For the text-containing cell, return its midpoint in [x, y] coordinate format. 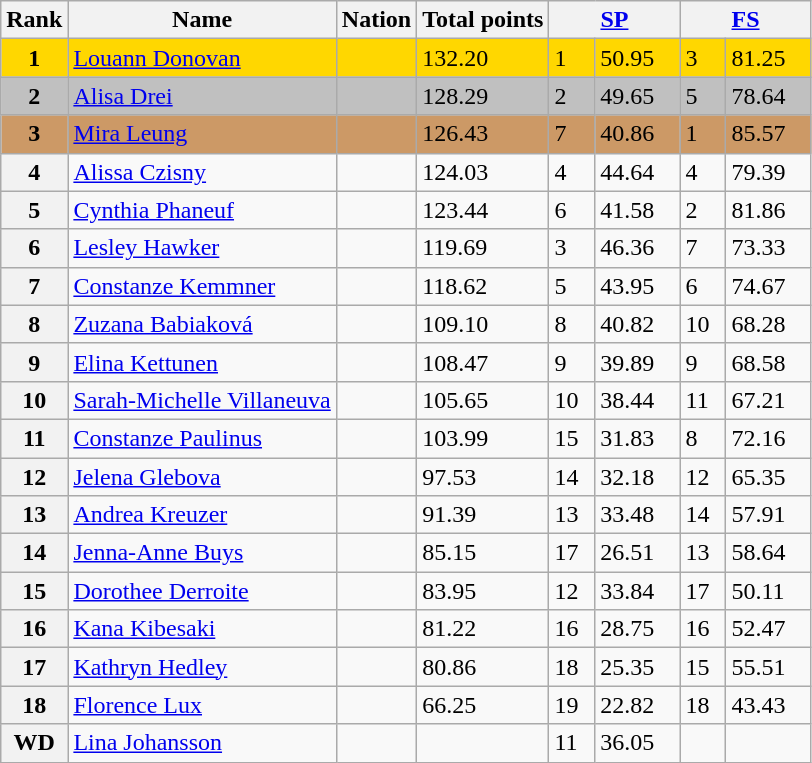
79.39 [768, 172]
31.83 [638, 438]
19 [572, 705]
Kathryn Hedley [202, 667]
66.25 [483, 705]
78.64 [768, 96]
58.64 [768, 553]
109.10 [483, 324]
40.82 [638, 324]
46.36 [638, 248]
73.33 [768, 248]
52.47 [768, 629]
Alisa Drei [202, 96]
Jelena Glebova [202, 477]
36.05 [638, 743]
Nation [376, 20]
Zuzana Babiaková [202, 324]
74.67 [768, 286]
85.15 [483, 553]
50.11 [768, 591]
132.20 [483, 58]
33.48 [638, 515]
67.21 [768, 400]
25.35 [638, 667]
Total points [483, 20]
72.16 [768, 438]
128.29 [483, 96]
123.44 [483, 210]
119.69 [483, 248]
103.99 [483, 438]
Dorothee Derroite [202, 591]
Name [202, 20]
43.43 [768, 705]
97.53 [483, 477]
50.95 [638, 58]
57.91 [768, 515]
Cynthia Phaneuf [202, 210]
38.44 [638, 400]
Alissa Czisny [202, 172]
83.95 [483, 591]
Lina Johansson [202, 743]
68.28 [768, 324]
40.86 [638, 134]
26.51 [638, 553]
Elina Kettunen [202, 362]
Kana Kibesaki [202, 629]
33.84 [638, 591]
44.64 [638, 172]
68.58 [768, 362]
Constanze Paulinus [202, 438]
Rank [34, 20]
41.58 [638, 210]
Louann Donovan [202, 58]
SP [614, 20]
Jenna-Anne Buys [202, 553]
39.89 [638, 362]
43.95 [638, 286]
FS [746, 20]
81.25 [768, 58]
55.51 [768, 667]
22.82 [638, 705]
81.22 [483, 629]
Constanze Kemmner [202, 286]
85.57 [768, 134]
WD [34, 743]
126.43 [483, 134]
124.03 [483, 172]
49.65 [638, 96]
28.75 [638, 629]
Mira Leung [202, 134]
91.39 [483, 515]
108.47 [483, 362]
Sarah-Michelle Villaneuva [202, 400]
Andrea Kreuzer [202, 515]
Florence Lux [202, 705]
105.65 [483, 400]
65.35 [768, 477]
32.18 [638, 477]
80.86 [483, 667]
Lesley Hawker [202, 248]
81.86 [768, 210]
118.62 [483, 286]
